Identify which cell holds the provided text, then report its [x, y] central coordinate. 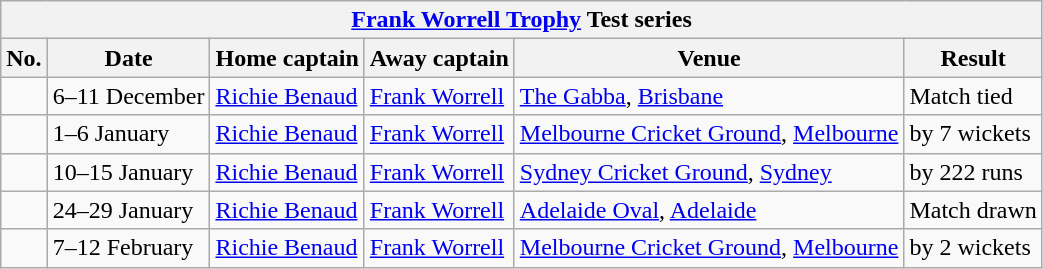
Match tied [973, 96]
24–29 January [128, 210]
No. [24, 58]
Away captain [439, 58]
by 7 wickets [973, 134]
Date [128, 58]
Frank Worrell Trophy Test series [522, 20]
10–15 January [128, 172]
Result [973, 58]
by 222 runs [973, 172]
Match drawn [973, 210]
7–12 February [128, 248]
Venue [709, 58]
Sydney Cricket Ground, Sydney [709, 172]
Home captain [287, 58]
by 2 wickets [973, 248]
Adelaide Oval, Adelaide [709, 210]
6–11 December [128, 96]
1–6 January [128, 134]
The Gabba, Brisbane [709, 96]
